Determine the [X, Y] coordinate at the center of the cell enclosing the given text.  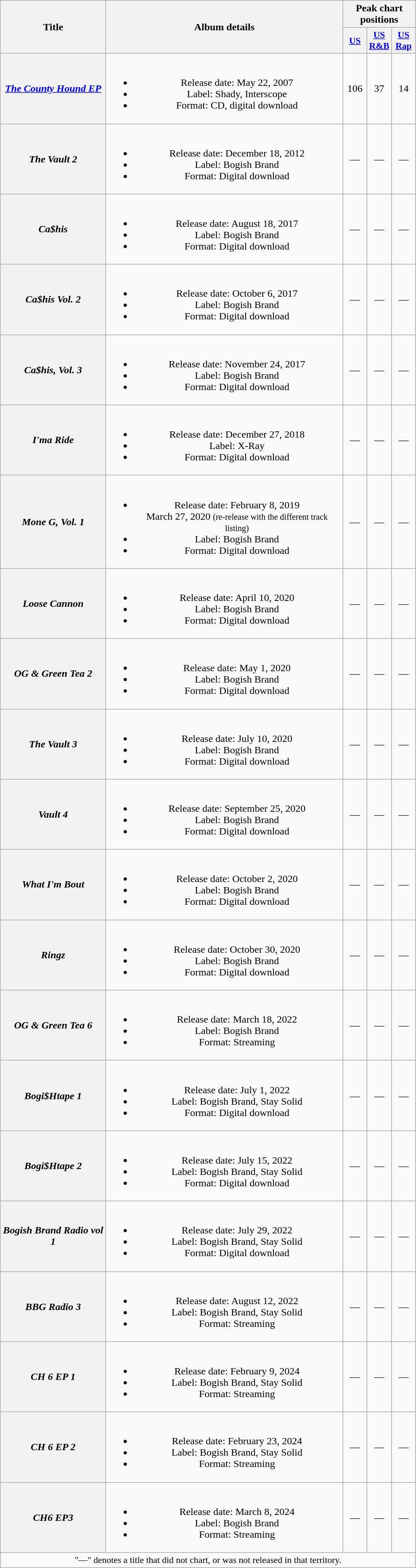
Release date: October 2, 2020Label: Bogish BrandFormat: Digital download [225, 885]
Release date: February 23, 2024Label: Bogish Brand, Stay SolidFormat: Streaming [225, 1447]
Release date: February 8, 2019March 27, 2020 (re-release with the different track listing)Label: Bogish BrandFormat: Digital download [225, 522]
106 [355, 88]
Release date: May 1, 2020Label: Bogish BrandFormat: Digital download [225, 673]
Release date: August 12, 2022Label: Bogish Brand, Stay SolidFormat: Streaming [225, 1306]
Mone G, Vol. 1 [53, 522]
USRap [404, 40]
37 [379, 88]
Release date: September 25, 2020Label: Bogish BrandFormat: Digital download [225, 815]
Title [53, 27]
The County Hound EP [53, 88]
Ca$his Vol. 2 [53, 300]
Release date: July 15, 2022Label: Bogish Brand, Stay SolidFormat: Digital download [225, 1166]
Release date: July 1, 2022Label: Bogish Brand, Stay SolidFormat: Digital download [225, 1096]
Release date: March 8, 2024Label: Bogish BrandFormat: Streaming [225, 1518]
Release date: July 29, 2022Label: Bogish Brand, Stay SolidFormat: Digital download [225, 1236]
Peak chart positions [379, 14]
Bogish Brand Radio vol 1 [53, 1236]
US [355, 40]
Vault 4 [53, 815]
The Vault 2 [53, 159]
Release date: October 6, 2017Label: Bogish BrandFormat: Digital download [225, 300]
OG & Green Tea 6 [53, 1025]
Ca$his, Vol. 3 [53, 369]
Release date: May 22, 2007Label: Shady, InterscopeFormat: CD, digital download [225, 88]
CH 6 EP 2 [53, 1447]
Ca$his [53, 229]
Release date: November 24, 2017Label: Bogish BrandFormat: Digital download [225, 369]
CH6 EP3 [53, 1518]
What I'm Bout [53, 885]
The Vault 3 [53, 744]
USR&B [379, 40]
Ringz [53, 955]
Release date: February 9, 2024Label: Bogish Brand, Stay SolidFormat: Streaming [225, 1377]
Release date: August 18, 2017Label: Bogish BrandFormat: Digital download [225, 229]
BBG Radio 3 [53, 1306]
Bogi$Htape 1 [53, 1096]
CH 6 EP 1 [53, 1377]
"—" denotes a title that did not chart, or was not released in that territory. [208, 1560]
I'ma Ride [53, 440]
Release date: December 18, 2012Label: Bogish BrandFormat: Digital download [225, 159]
Release date: October 30, 2020Label: Bogish BrandFormat: Digital download [225, 955]
Bogi$Htape 2 [53, 1166]
Album details [225, 27]
Release date: July 10, 2020Label: Bogish BrandFormat: Digital download [225, 744]
Release date: March 18, 2022Label: Bogish BrandFormat: Streaming [225, 1025]
14 [404, 88]
Release date: April 10, 2020Label: Bogish BrandFormat: Digital download [225, 603]
OG & Green Tea 2 [53, 673]
Release date: December 27, 2018Label: X-RayFormat: Digital download [225, 440]
Loose Cannon [53, 603]
